Identify which cell holds the provided text, then report its (x, y) central coordinate. 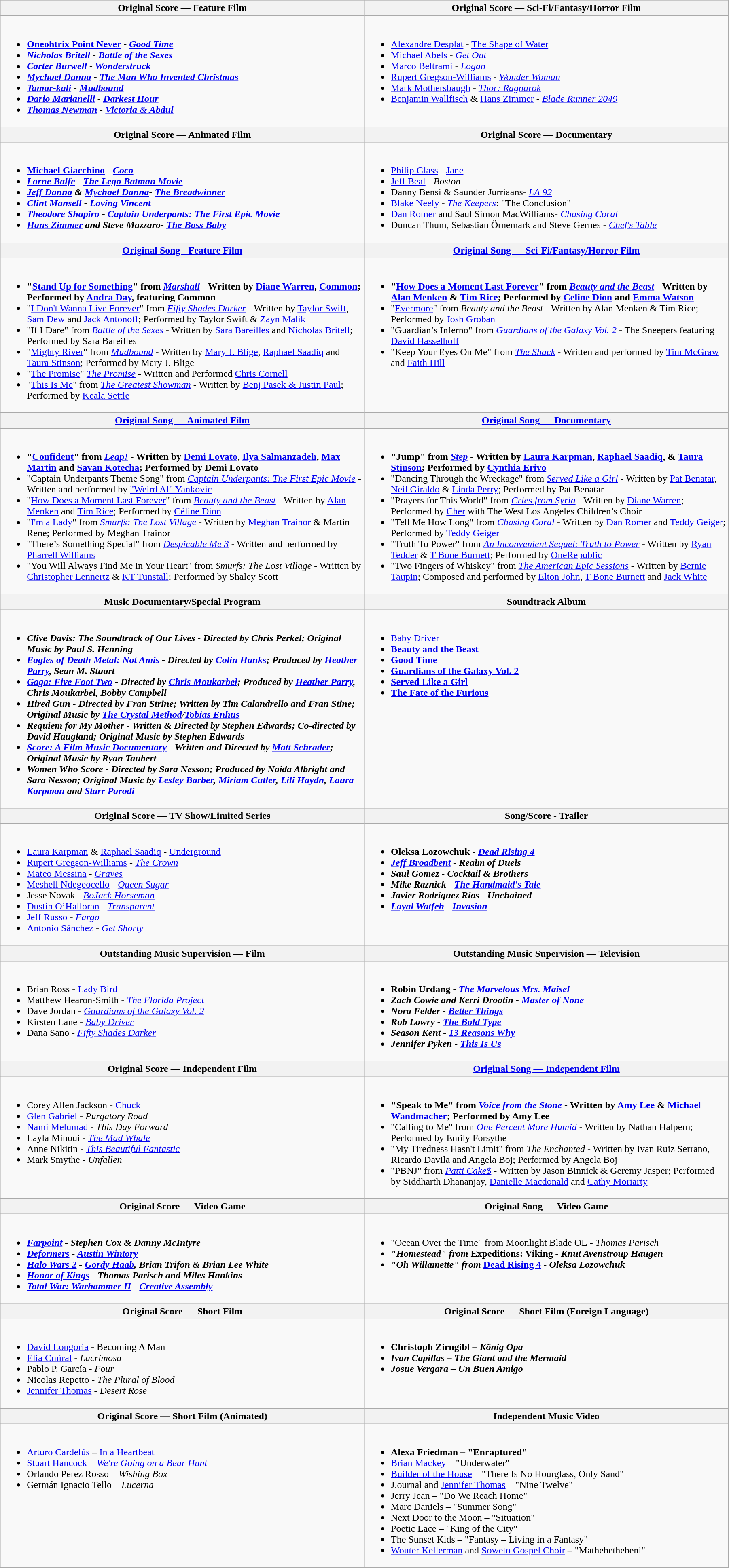
Original Score — Video Game (182, 1207)
Original Song - Feature Film (182, 250)
Original Score — Short Film (Animated) (182, 1416)
Original Score — Sci-Fi/Fantasy/Horror Film (547, 8)
Soundtrack Album (547, 602)
Arturo Cardelús – In a HeartbeatStuart Hancock – We're Going on a Bear HuntOrlando Perez Rosso – Wishing BoxGermán Ignacio Tello – Lucerna (182, 1496)
Original Song — Sci-Fi/Fantasy/Horror Film (547, 250)
Original Score — Short Film (Foreign Language) (547, 1311)
Music Documentary/Special Program (182, 602)
Baby DriverBeauty and the BeastGood TimeGuardians of the Galaxy Vol. 2Served Like a GirlThe Fate of the Furious (547, 708)
Original Score — Feature Film (182, 8)
Song/Score - Trailer (547, 816)
Outstanding Music Supervision — Film (182, 953)
Original Score — Independent Film (182, 1069)
Christoph Zirngibl – König OpaIvan Capillas – The Giant and the MermaidJosue Vergara – Un Buen Amigo (547, 1363)
Original Song — Video Game (547, 1207)
Original Score — Documentary (547, 135)
Original Song — Documentary (547, 421)
Original Score — TV Show/Limited Series (182, 816)
David Longoria - Becoming A ManElia Cmíral - LacrimosaPablo P. García - FourNicolas Repetto - The Plural of BloodJennifer Thomas - Desert Rose (182, 1363)
Original Score — Short Film (182, 1311)
Original Score — Animated Film (182, 135)
Independent Music Video (547, 1416)
Original Song — Animated Film (182, 421)
Outstanding Music Supervision — Television (547, 953)
Original Song — Independent Film (547, 1069)
